Detect which cell encompasses the target text, then output its (X, Y) center coordinate. 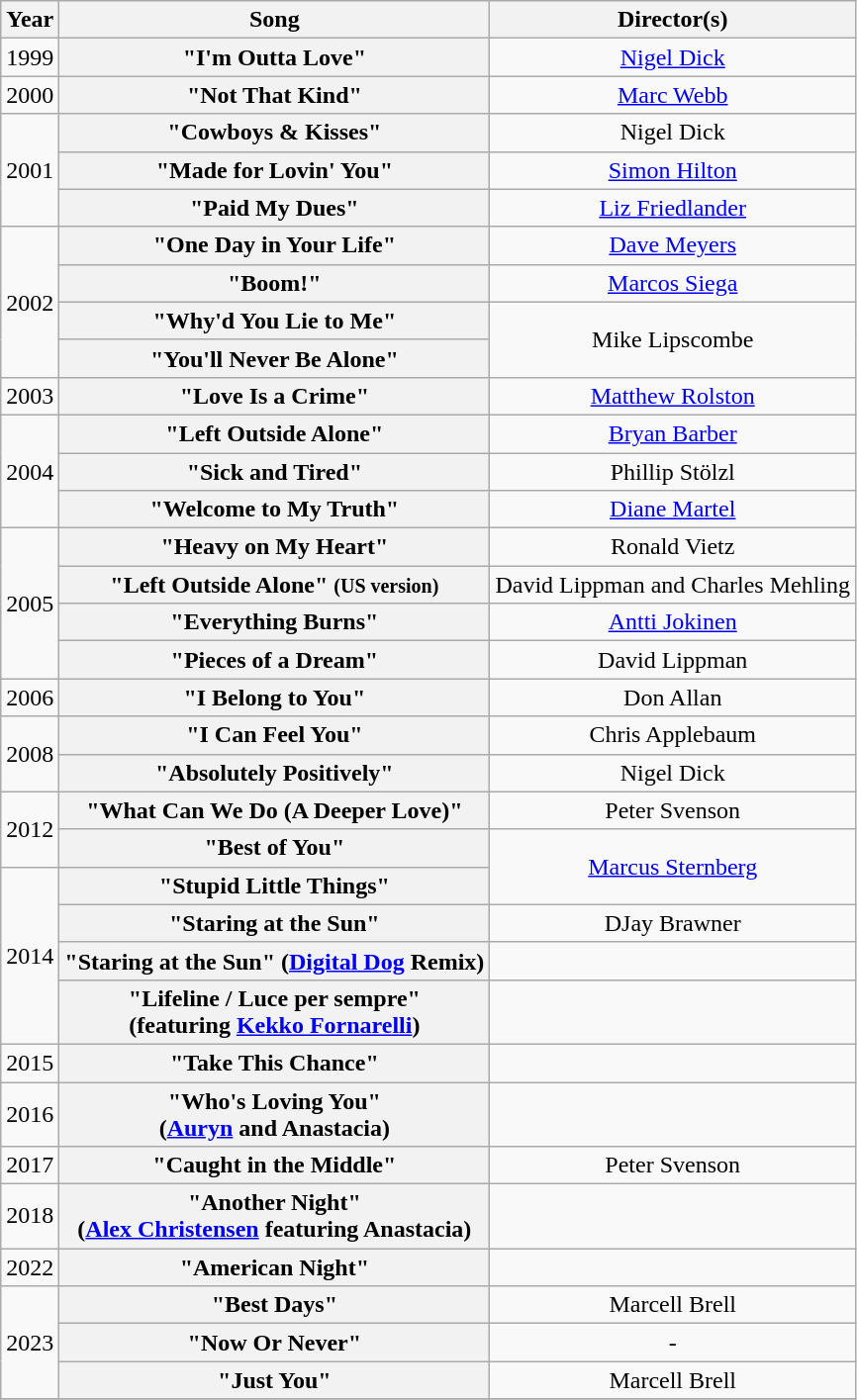
2016 (30, 1114)
1999 (30, 57)
"Best Days" (275, 1305)
Matthew Rolston (673, 396)
"You'll Never Be Alone" (275, 358)
2015 (30, 1063)
"Not That Kind" (275, 95)
"Lifeline / Luce per sempre"(featuring Kekko Fornarelli) (275, 1011)
Chris Applebaum (673, 735)
"Love Is a Crime" (275, 396)
"Absolutely Positively" (275, 773)
Marcus Sternberg (673, 867)
"Staring at the Sun" (275, 923)
Song (275, 20)
2014 (30, 956)
"Paid My Dues" (275, 208)
2017 (30, 1166)
"Best of You" (275, 848)
Mike Lipscombe (673, 339)
Simon Hilton (673, 170)
Antti Jokinen (673, 622)
"I'm Outta Love" (275, 57)
Marcos Siega (673, 283)
DJay Brawner (673, 923)
"Cowboys & Kisses" (275, 133)
Diane Martel (673, 510)
Don Allan (673, 698)
"I Belong to You" (275, 698)
2008 (30, 754)
"Pieces of a Dream" (275, 660)
Year (30, 20)
Ronald Vietz (673, 547)
"Heavy on My Heart" (275, 547)
"Another Night"(Alex Christensen featuring Anastacia) (275, 1217)
2006 (30, 698)
Dave Meyers (673, 245)
"Made for Lovin' You" (275, 170)
Marc Webb (673, 95)
2005 (30, 604)
2003 (30, 396)
2022 (30, 1267)
"Left Outside Alone" (US version) (275, 585)
"Take This Chance" (275, 1063)
"What Can We Do (A Deeper Love)" (275, 810)
2000 (30, 95)
"Everything Burns" (275, 622)
2018 (30, 1217)
Phillip Stölzl (673, 472)
2001 (30, 170)
2023 (30, 1343)
"Welcome to My Truth" (275, 510)
2002 (30, 302)
"Sick and Tired" (275, 472)
David Lippman (673, 660)
"Why'd You Lie to Me" (275, 321)
"Stupid Little Things" (275, 886)
"Just You" (275, 1380)
"One Day in Your Life" (275, 245)
Liz Friedlander (673, 208)
2004 (30, 471)
David Lippman and Charles Mehling (673, 585)
"American Night" (275, 1267)
Bryan Barber (673, 433)
"Who's Loving You"(Auryn and Anastacia) (275, 1114)
"Boom!" (275, 283)
2012 (30, 829)
"Staring at the Sun" (Digital Dog Remix) (275, 961)
"I Can Feel You" (275, 735)
"Now Or Never" (275, 1343)
"Caught in the Middle" (275, 1166)
Director(s) (673, 20)
"Left Outside Alone" (275, 433)
- (673, 1343)
